Return [X, Y] of the center of cell containing provided text 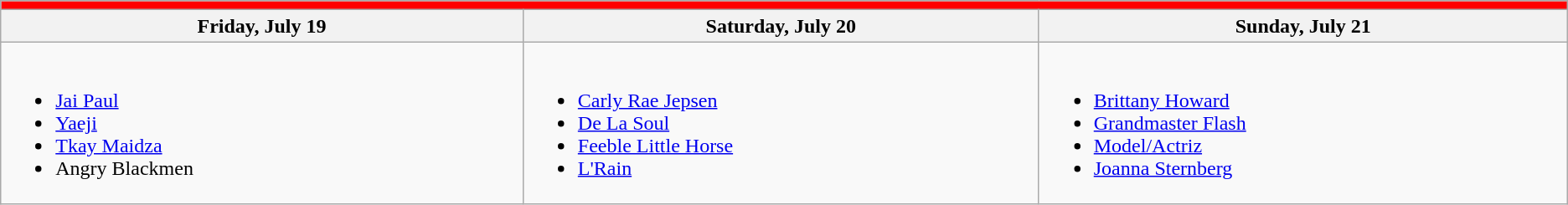
Carly Rae JepsenDe La SoulFeeble Little HorseL'Rain [781, 123]
Friday, July 19 [262, 26]
Saturday, July 20 [781, 26]
Jai PaulYaejiTkay MaidzaAngry Blackmen [262, 123]
Sunday, July 21 [1303, 26]
Brittany HowardGrandmaster FlashModel/ActrizJoanna Sternberg [1303, 123]
